Return the (x, y) coordinate for the center point of the cell that contains the specified text.  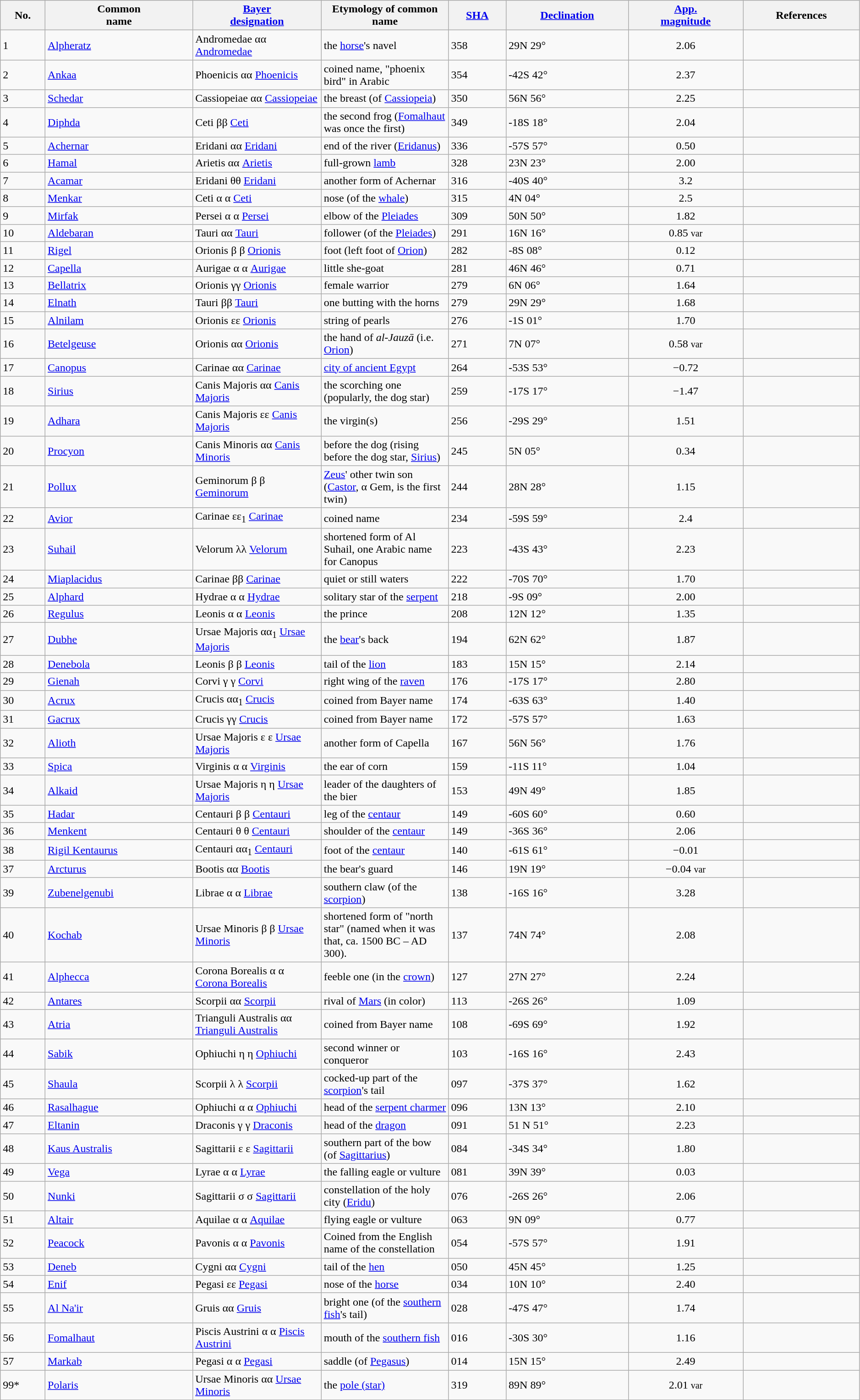
33 (23, 767)
6 (23, 163)
51 N 51° (567, 1125)
leader of the daughters of the bier (385, 790)
47 (23, 1125)
saddle (of Pegasus) (385, 1361)
014 (477, 1361)
Alphard (119, 597)
-40S 40° (567, 181)
218 (477, 597)
Spica (119, 767)
Leonis β β Leonis (257, 664)
45 (23, 1084)
SHA (477, 16)
12 (23, 268)
127 (477, 977)
54 (23, 1284)
Markab (119, 1361)
5 (23, 146)
−0.72 (685, 368)
281 (477, 268)
0.50 (685, 146)
tail of the lion (385, 664)
19N 19° (567, 869)
Rigel (119, 250)
028 (477, 1308)
28 (23, 664)
-36S 36° (567, 831)
mouth of the southern fish (385, 1337)
Diphda (119, 122)
Aquilae α α Aquilae (257, 1219)
12N 12° (567, 614)
Altair (119, 1219)
end of the river (Eridanus) (385, 146)
shoulder of the centaur (385, 831)
Leonis α α Leonis (257, 614)
the scorching one (popularly, the dog star) (385, 391)
1.68 (685, 303)
Hadar (119, 814)
Canis Majoris αα Canis Majoris (257, 391)
49N 49° (567, 790)
Commonname (119, 16)
Menkent (119, 831)
the breast (of Cassiopeia) (385, 99)
10N 10° (567, 1284)
050 (477, 1267)
Centauri β β Centauri (257, 814)
1.09 (685, 1000)
39N 39° (567, 1172)
Ceti α α Ceti (257, 198)
264 (477, 368)
Alphecca (119, 977)
solitary star of the serpent (385, 597)
Bootis αα Bootis (257, 869)
3.2 (685, 181)
Rigil Kentaurus (119, 850)
2.25 (685, 99)
4 (23, 122)
Canis Minoris αα Canis Minoris (257, 451)
1.63 (685, 719)
elbow of the Pleiades (385, 215)
coined name (385, 518)
2.4 (685, 518)
the falling eagle or vulture (385, 1172)
Betelgeuse (119, 344)
Virginis α α Virginis (257, 767)
Librae α α Librae (257, 893)
female warrior (385, 285)
Centauri θ θ Centauri (257, 831)
1.25 (685, 1267)
the prince (385, 614)
1.85 (685, 790)
another form of Capella (385, 743)
3.28 (685, 893)
52 (23, 1243)
Declination (567, 16)
Avior (119, 518)
15 (23, 320)
1.87 (685, 639)
the second frog (Fomalhaut was once the first) (385, 122)
50N 50° (567, 215)
23 (23, 549)
096 (477, 1108)
Geminorum β β Geminorum (257, 487)
4N 04° (567, 198)
the horse's navel (385, 45)
1.51 (685, 421)
Ursae Majoris ε ε Ursae Majoris (257, 743)
little she-goat (385, 268)
Ursae Majoris η η Ursae Majoris (257, 790)
091 (477, 1125)
Kochab (119, 935)
southern claw (of the scorpion) (385, 893)
208 (477, 614)
Phoenicis αα Phoenicis (257, 75)
0.60 (685, 814)
Canis Majoris εε Canis Majoris (257, 421)
Mirfak (119, 215)
Pollux (119, 487)
Polaris (119, 1385)
2.43 (685, 1054)
2.40 (685, 1284)
0.71 (685, 268)
Orionis εε Orionis (257, 320)
−1.47 (685, 391)
9N 09° (567, 1219)
the bear's back (385, 639)
0.03 (685, 1172)
146 (477, 869)
282 (477, 250)
Nunki (119, 1196)
-34S 34° (567, 1148)
1.82 (685, 215)
42 (23, 1000)
Carinae εε1 Carinae (257, 518)
40 (23, 935)
the bear's guard (385, 869)
Gacrux (119, 719)
41 (23, 977)
Gienah (119, 681)
3 (23, 99)
309 (477, 215)
43 (23, 1025)
second winner or conqueror (385, 1054)
137 (477, 935)
Pegasi εε Pegasi (257, 1284)
Cygni αα Cygni (257, 1267)
-43S 43° (567, 549)
Acamar (119, 181)
Lyrae α α Lyrae (257, 1172)
head of the serpent charmer (385, 1108)
Canopus (119, 368)
28N 28° (567, 487)
113 (477, 1000)
Bellatrix (119, 285)
bright one (of the southern fish's tail) (385, 1308)
-1S 01° (567, 320)
rival of Mars (in color) (385, 1000)
5N 05° (567, 451)
nose (of the whale) (385, 198)
Pavonis α α Pavonis (257, 1243)
Sabik (119, 1054)
−0.04 var (685, 869)
constellation of the holy city (Eridu) (385, 1196)
62N 62° (567, 639)
2.37 (685, 75)
034 (477, 1284)
Regulus (119, 614)
7N 07° (567, 344)
56 (23, 1337)
-63S 63° (567, 700)
244 (477, 487)
1.76 (685, 743)
50 (23, 1196)
Atria (119, 1025)
Ophiuchi η η Ophiuchi (257, 1054)
2.80 (685, 681)
leg of the centaur (385, 814)
Fomalhaut (119, 1337)
9 (23, 215)
Ursae Majoris αα1 Ursae Majoris (257, 639)
194 (477, 639)
Corvi γ γ Corvi (257, 681)
the pole (star) (385, 1385)
city of ancient Egypt (385, 368)
13 (23, 285)
46 (23, 1108)
Dubhe (119, 639)
097 (477, 1084)
head of the dragon (385, 1125)
Adhara (119, 421)
Aldebaran (119, 233)
45N 45° (567, 1267)
349 (477, 122)
350 (477, 99)
16N 16° (567, 233)
Alkaid (119, 790)
Arcturus (119, 869)
Miaplacidus (119, 579)
14 (23, 303)
Scorpii λ λ Scorpii (257, 1084)
081 (477, 1172)
084 (477, 1148)
-42S 42° (567, 75)
shortened form of "north star" (named when it was that, ca. 1500 BC – AD 300). (385, 935)
Denebola (119, 664)
Ursae Minoris β β Ursae Minoris (257, 935)
Achernar (119, 146)
Aurigae α α Aurigae (257, 268)
49 (23, 1172)
20 (23, 451)
2.04 (685, 122)
Bayerdesignation (257, 16)
2.10 (685, 1108)
feeble one (in the crown) (385, 977)
27 (23, 639)
Peacock (119, 1243)
-69S 69° (567, 1025)
-9S 09° (567, 597)
Sagittarii ε ε Sagittarii (257, 1148)
Vega (119, 1172)
140 (477, 850)
−0.01 (685, 850)
26 (23, 614)
2.14 (685, 664)
328 (477, 163)
2.01 var (685, 1385)
Crucis γγ Crucis (257, 719)
Crucis αα1 Crucis (257, 700)
App.magnitude (685, 16)
063 (477, 1219)
-8S 08° (567, 250)
References (802, 16)
103 (477, 1054)
Velorum λλ Velorum (257, 549)
21 (23, 487)
one butting with the horns (385, 303)
2.5 (685, 198)
016 (477, 1337)
Enif (119, 1284)
25 (23, 597)
10 (23, 233)
271 (477, 344)
Alnilam (119, 320)
1.40 (685, 700)
full-grown lamb (385, 163)
right wing of the raven (385, 681)
245 (477, 451)
19 (23, 421)
coined name, "phoenix bird" in Arabic (385, 75)
quiet or still waters (385, 579)
Ankaa (119, 75)
Kaus Australis (119, 1148)
51 (23, 1219)
Eridani θθ Eridani (257, 181)
Elnath (119, 303)
another form of Achernar (385, 181)
55 (23, 1308)
17 (23, 368)
string of pearls (385, 320)
Zeus' other twin son (Castor, α Gem, is the first twin) (385, 487)
Trianguli Australis αα Trianguli Australis (257, 1025)
89N 89° (567, 1385)
Tauri ββ Tauri (257, 303)
1.91 (685, 1243)
southern part of the bow (of Sagittarius) (385, 1148)
cocked-up part of the scorpion's tail (385, 1084)
13N 13° (567, 1108)
44 (23, 1054)
054 (477, 1243)
36 (23, 831)
Ursae Minoris αα Ursae Minoris (257, 1385)
2.24 (685, 977)
-11S 11° (567, 767)
Alpheratz (119, 45)
315 (477, 198)
Eltanin (119, 1125)
29 (23, 681)
336 (477, 146)
Cassiopeiae αα Cassiopeiae (257, 99)
183 (477, 664)
234 (477, 518)
Orionis αα Orionis (257, 344)
222 (477, 579)
0.58 var (685, 344)
2.49 (685, 1361)
Antares (119, 1000)
Pegasi α α Pegasi (257, 1361)
follower (of the Pleiades) (385, 233)
0.12 (685, 250)
Sagittarii σ σ Sagittarii (257, 1196)
shortened form of Al Suhail, one Arabic name for Canopus (385, 549)
16 (23, 344)
57 (23, 1361)
174 (477, 700)
nose of the horse (385, 1284)
23N 23° (567, 163)
Sirius (119, 391)
2 (23, 75)
259 (477, 391)
the virgin(s) (385, 421)
-59S 59° (567, 518)
Zubenelgenubi (119, 893)
2.08 (685, 935)
316 (477, 181)
Tauri αα Tauri (257, 233)
Gruis αα Gruis (257, 1308)
flying eagle or vulture (385, 1219)
-47S 47° (567, 1308)
172 (477, 719)
Shaula (119, 1084)
138 (477, 893)
Deneb (119, 1267)
1.15 (685, 487)
Draconis γ γ Draconis (257, 1125)
24 (23, 579)
the ear of corn (385, 767)
Suhail (119, 549)
7 (23, 181)
Piscis Austrini α α Piscis Austrini (257, 1337)
-53S 53° (567, 368)
076 (477, 1196)
354 (477, 75)
39 (23, 893)
38 (23, 850)
99* (23, 1385)
Arietis αα Arietis (257, 163)
Orionis β β Orionis (257, 250)
176 (477, 681)
Orionis γγ Orionis (257, 285)
1.80 (685, 1148)
18 (23, 391)
319 (477, 1385)
Carinae ββ Carinae (257, 579)
8 (23, 198)
1.74 (685, 1308)
Etymology of common name (385, 16)
46N 46° (567, 268)
Menkar (119, 198)
1.04 (685, 767)
-37S 37° (567, 1084)
1.35 (685, 614)
30 (23, 700)
6N 06° (567, 285)
37 (23, 869)
53 (23, 1267)
1.62 (685, 1084)
32 (23, 743)
Hydrae α α Hydrae (257, 597)
291 (477, 233)
Scorpii αα Scorpii (257, 1000)
27N 27° (567, 977)
Ophiuchi α α Ophiuchi (257, 1108)
foot of the centaur (385, 850)
0.34 (685, 451)
Corona Borealis α α Corona Borealis (257, 977)
-61S 61° (567, 850)
the hand of al-Jauzā (i.e. Orion) (385, 344)
Hamal (119, 163)
276 (477, 320)
48 (23, 1148)
159 (477, 767)
Carinae αα Carinae (257, 368)
Procyon (119, 451)
before the dog (rising before the dog star, Sirius) (385, 451)
Rasalhague (119, 1108)
Schedar (119, 99)
Centauri αα1 Centauri (257, 850)
Persei α α Persei (257, 215)
Capella (119, 268)
1.16 (685, 1337)
31 (23, 719)
0.77 (685, 1219)
Eridani αα Eridani (257, 146)
foot (left foot of Orion) (385, 250)
0.85 var (685, 233)
No. (23, 16)
22 (23, 518)
-30S 30° (567, 1337)
11 (23, 250)
Ceti ββ Ceti (257, 122)
1.92 (685, 1025)
74N 74° (567, 935)
223 (477, 549)
-60S 60° (567, 814)
35 (23, 814)
108 (477, 1025)
1.64 (685, 285)
tail of the hen (385, 1267)
-70S 70° (567, 579)
1 (23, 45)
Acrux (119, 700)
Alioth (119, 743)
358 (477, 45)
153 (477, 790)
256 (477, 421)
-18S 18° (567, 122)
-29S 29° (567, 421)
34 (23, 790)
167 (477, 743)
Andromedae αα Andromedae (257, 45)
Coined from the English name of the constellation (385, 1243)
Al Na'ir (119, 1308)
